Determine the (X, Y) coordinate at the center of the cell enclosing the given text.  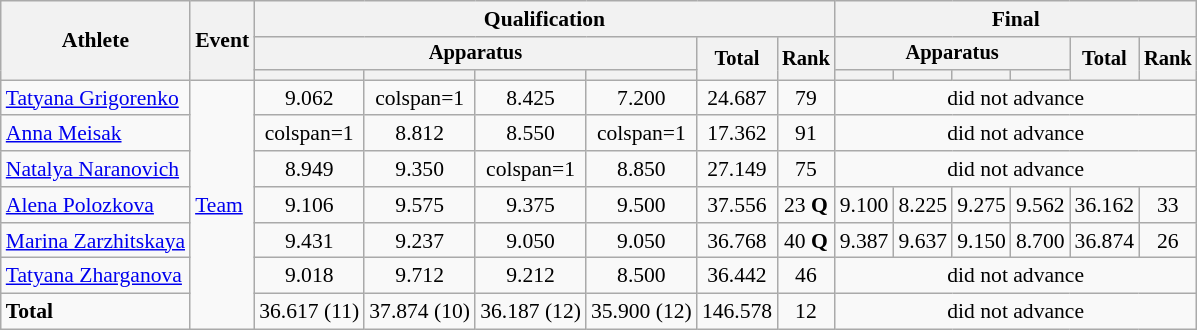
Event (222, 40)
9.100 (864, 205)
12 (806, 312)
36.617 (11) (309, 312)
40 Q (806, 241)
9.431 (309, 241)
17.362 (737, 134)
37.556 (737, 205)
8.850 (642, 169)
9.375 (530, 205)
9.350 (420, 169)
Alena Polozkova (96, 205)
8.949 (309, 169)
Natalya Naranovich (96, 169)
9.062 (309, 98)
9.237 (420, 241)
9.575 (420, 205)
Qualification (544, 19)
75 (806, 169)
36.874 (1104, 241)
9.150 (982, 241)
Team (222, 204)
9.387 (864, 241)
9.018 (309, 276)
Anna Meisak (96, 134)
8.550 (530, 134)
91 (806, 134)
9.637 (922, 241)
9.562 (1040, 205)
36.768 (737, 241)
Marina Zarzhitskaya (96, 241)
46 (806, 276)
36.442 (737, 276)
36.187 (12) (530, 312)
9.275 (982, 205)
8.225 (922, 205)
9.712 (420, 276)
24.687 (737, 98)
9.106 (309, 205)
27.149 (737, 169)
Final (1016, 19)
79 (806, 98)
37.874 (10) (420, 312)
26 (1168, 241)
8.425 (530, 98)
36.162 (1104, 205)
9.212 (530, 276)
8.500 (642, 276)
Tatyana Zharganova (96, 276)
Athlete (96, 40)
23 Q (806, 205)
8.700 (1040, 241)
146.578 (737, 312)
9.500 (642, 205)
33 (1168, 205)
Tatyana Grigorenko (96, 98)
7.200 (642, 98)
8.812 (420, 134)
35.900 (12) (642, 312)
